Identify which cell holds the provided text, then report its [X, Y] central coordinate. 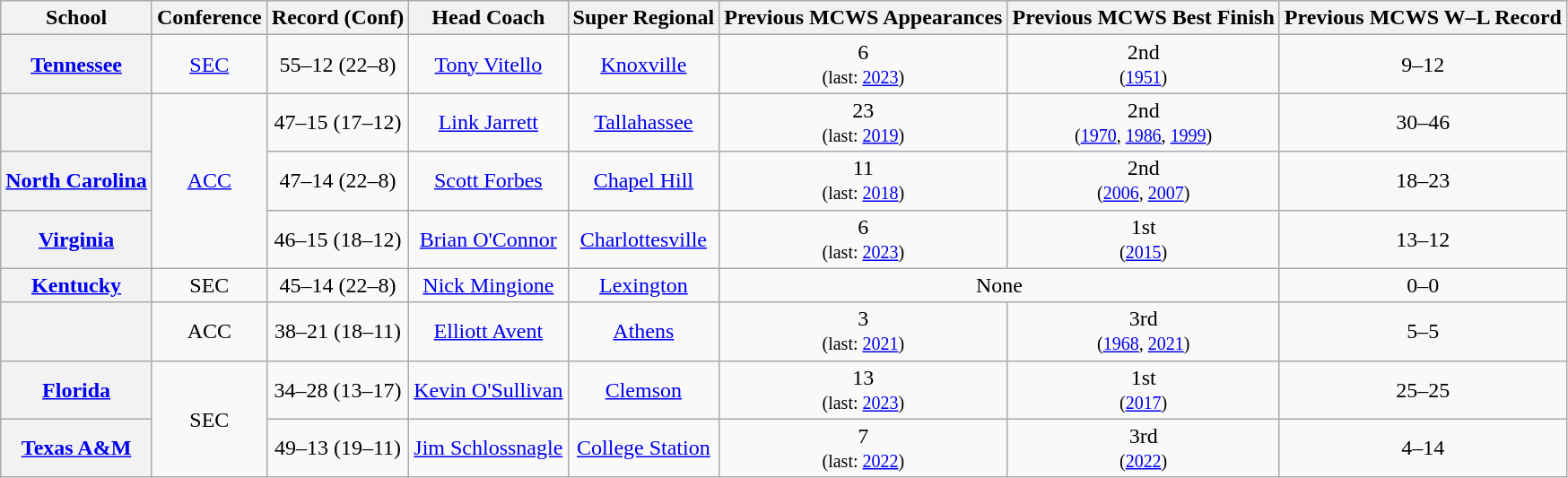
7(last: 2022) [863, 448]
Chapel Hill [644, 181]
13–12 [1423, 239]
Charlottesville [644, 239]
38–21 (18–11) [337, 332]
Jim Schlossnagle [488, 448]
23(last: 2019) [863, 122]
2nd(2006, 2007) [1143, 181]
18–23 [1423, 181]
Tennessee [77, 65]
Scott Forbes [488, 181]
47–15 (17–12) [337, 122]
13(last: 2023) [863, 389]
Record (Conf) [337, 18]
1st(2017) [1143, 389]
Head Coach [488, 18]
2nd(1970, 1986, 1999) [1143, 122]
11(last: 2018) [863, 181]
Conference [209, 18]
Athens [644, 332]
Lexington [644, 285]
25–25 [1423, 389]
0–0 [1423, 285]
3rd(1968, 2021) [1143, 332]
None [999, 285]
Previous MCWS Appearances [863, 18]
2nd(1951) [1143, 65]
4–14 [1423, 448]
School [77, 18]
5–5 [1423, 332]
55–12 (22–8) [337, 65]
30–46 [1423, 122]
Link Jarrett [488, 122]
46–15 (18–12) [337, 239]
North Carolina [77, 181]
45–14 (22–8) [337, 285]
Texas A&M [77, 448]
3(last: 2021) [863, 332]
Previous MCWS Best Finish [1143, 18]
Tony Vitello [488, 65]
Kentucky [77, 285]
Kevin O'Sullivan [488, 389]
Previous MCWS W–L Record [1423, 18]
Florida [77, 389]
Tallahassee [644, 122]
Super Regional [644, 18]
47–14 (22–8) [337, 181]
Virginia [77, 239]
Clemson [644, 389]
1st(2015) [1143, 239]
Nick Mingione [488, 285]
34–28 (13–17) [337, 389]
9–12 [1423, 65]
Knoxville [644, 65]
College Station [644, 448]
Elliott Avent [488, 332]
Brian O'Connor [488, 239]
3rd(2022) [1143, 448]
49–13 (19–11) [337, 448]
